Return the [x, y] coordinate for the center point of the cell that contains the specified text.  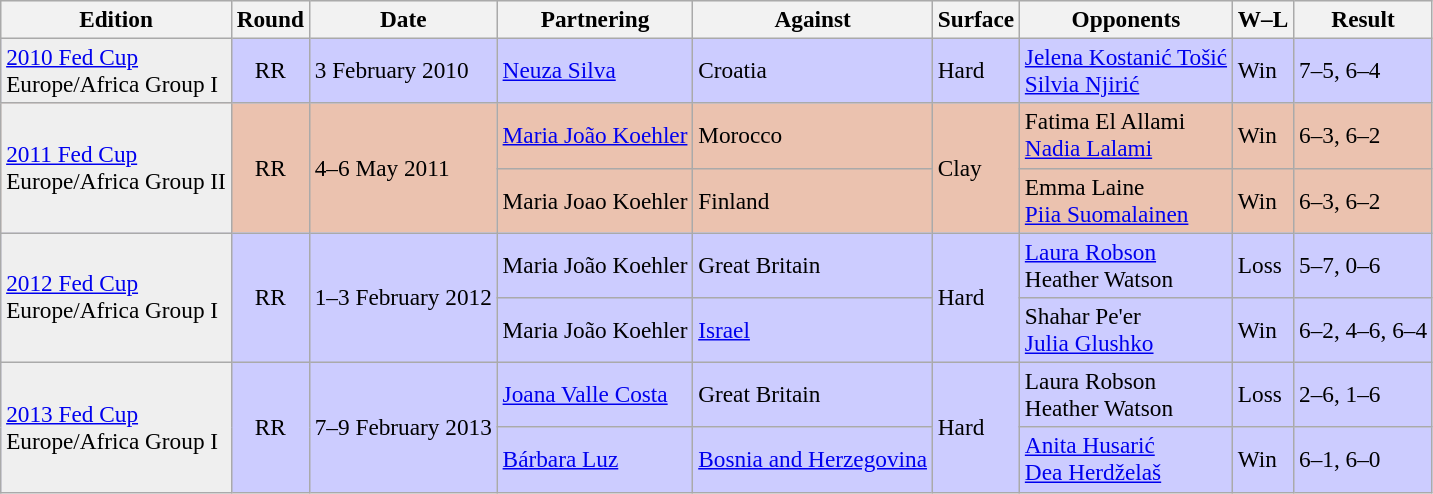
1–3 February 2012 [403, 297]
Edition [116, 19]
3 February 2010 [403, 70]
Clay [976, 168]
Result [1364, 19]
Neuza Silva [595, 70]
6–1, 6–0 [1364, 460]
2010 Fed CupEurope/Africa Group I [116, 70]
Fatima El Allami Nadia Lalami [1126, 136]
2012 Fed CupEurope/Africa Group I [116, 297]
Against [813, 19]
2011 Fed CupEurope/Africa Group II [116, 168]
Opponents [1126, 19]
W–L [1262, 19]
6–2, 4–6, 6–4 [1364, 330]
Date [403, 19]
Maria Joao Koehler [595, 200]
Shahar Pe'er Julia Glushko [1126, 330]
4–6 May 2011 [403, 168]
Partnering [595, 19]
Croatia [813, 70]
7–5, 6–4 [1364, 70]
Anita Husarić Dea Herdželaš [1126, 460]
5–7, 0–6 [1364, 264]
Morocco [813, 136]
Round [270, 19]
Israel [813, 330]
2–6, 1–6 [1364, 394]
Finland [813, 200]
7–9 February 2013 [403, 427]
Bosnia and Herzegovina [813, 460]
2013 Fed CupEurope/Africa Group I [116, 427]
Emma Laine Piia Suomalainen [1126, 200]
Surface [976, 19]
Jelena Kostanić Tošić Silvia Njirić [1126, 70]
Bárbara Luz [595, 460]
Joana Valle Costa [595, 394]
